Detect which cell encompasses the target text, then output its (x, y) center coordinate. 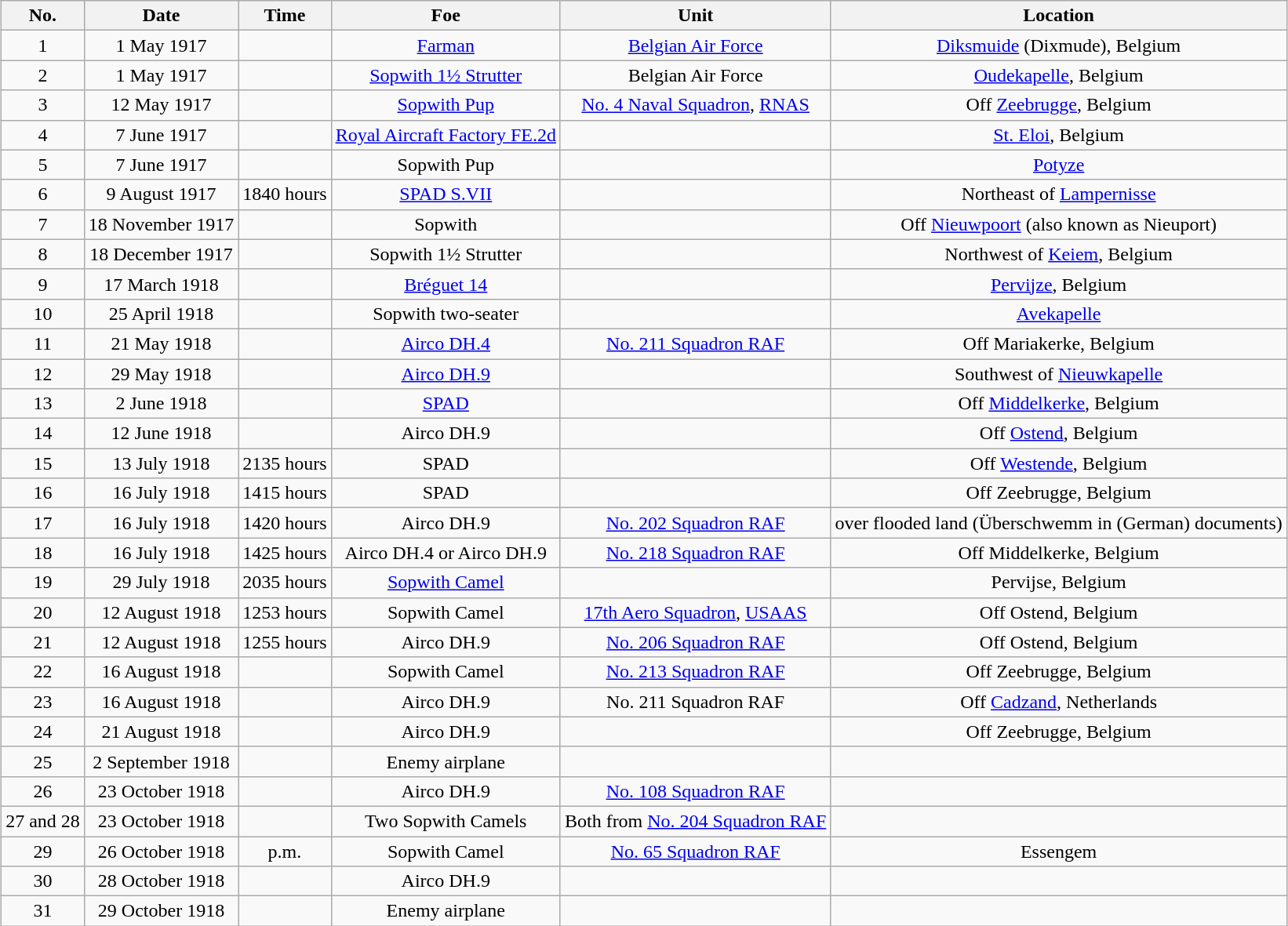
2 June 1918 (161, 404)
21 August 1918 (161, 732)
2 September 1918 (161, 761)
Northeast of Lampernisse (1059, 194)
21 May 1918 (161, 343)
Southwest of Nieuwkapelle (1059, 374)
2035 hours (285, 583)
1415 hours (285, 493)
1840 hours (285, 194)
Essengem (1059, 851)
13 July 1918 (161, 463)
Farman (446, 45)
Northwest of Keiem, Belgium (1059, 254)
1425 hours (285, 553)
14 (43, 434)
25 April 1918 (161, 314)
No. 218 Squadron RAF (695, 553)
No. 65 Squadron RAF (695, 851)
2 (43, 75)
Both from No. 204 Squadron RAF (695, 821)
23 (43, 702)
No. 213 Squadron RAF (695, 672)
18 November 1917 (161, 224)
p.m. (285, 851)
13 (43, 404)
No. (43, 16)
Avekapelle (1059, 314)
Off Mariakerke, Belgium (1059, 343)
31 (43, 911)
29 (43, 851)
Off Cadzand, Netherlands (1059, 702)
17 March 1918 (161, 284)
26 October 1918 (161, 851)
SPAD S.VII (446, 194)
No. 206 Squadron RAF (695, 642)
26 (43, 791)
Diksmuide (Dixmude), Belgium (1059, 45)
29 July 1918 (161, 583)
24 (43, 732)
1253 hours (285, 612)
No. 202 Squadron RAF (695, 523)
10 (43, 314)
Royal Aircraft Factory FE.2d (446, 135)
Bréguet 14 (446, 284)
5 (43, 165)
27 and 28 (43, 821)
Off Nieuwpoort (also known as Nieuport) (1059, 224)
29 May 1918 (161, 374)
17 (43, 523)
4 (43, 135)
17th Aero Squadron, USAAS (695, 612)
15 (43, 463)
Foe (446, 16)
Location (1059, 16)
29 October 1918 (161, 911)
25 (43, 761)
11 (43, 343)
Airco DH.4 or Airco DH.9 (446, 553)
16 (43, 493)
12 June 1918 (161, 434)
28 October 1918 (161, 881)
St. Eloi, Belgium (1059, 135)
Sopwith two-seater (446, 314)
9 (43, 284)
7 (43, 224)
Date (161, 16)
3 (43, 105)
18 (43, 553)
Sopwith (446, 224)
1 (43, 45)
1255 hours (285, 642)
18 December 1917 (161, 254)
Pervijze, Belgium (1059, 284)
1420 hours (285, 523)
Time (285, 16)
20 (43, 612)
2135 hours (285, 463)
Two Sopwith Camels (446, 821)
Off Westende, Belgium (1059, 463)
21 (43, 642)
Airco DH.4 (446, 343)
Unit (695, 16)
Oudekapelle, Belgium (1059, 75)
12 (43, 374)
No. 108 Squadron RAF (695, 791)
Pervijse, Belgium (1059, 583)
9 August 1917 (161, 194)
No. 4 Naval Squadron, RNAS (695, 105)
over flooded land (Überschwemm in (German) documents) (1059, 523)
19 (43, 583)
22 (43, 672)
Potyze (1059, 165)
12 May 1917 (161, 105)
30 (43, 881)
8 (43, 254)
6 (43, 194)
